From the cell containing the given text, extract its center point as (x, y) coordinate. 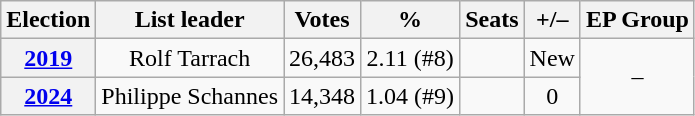
1.04 (#9) (410, 96)
Election (48, 20)
26,483 (322, 58)
New (552, 58)
Votes (322, 20)
14,348 (322, 96)
Rolf Tarrach (190, 58)
2024 (48, 96)
Seats (492, 20)
% (410, 20)
0 (552, 96)
2.11 (#8) (410, 58)
EP Group (637, 20)
Philippe Schannes (190, 96)
2019 (48, 58)
– (637, 77)
+/– (552, 20)
List leader (190, 20)
